Search for the cell housing the specified text and yield its (X, Y) center coordinate. 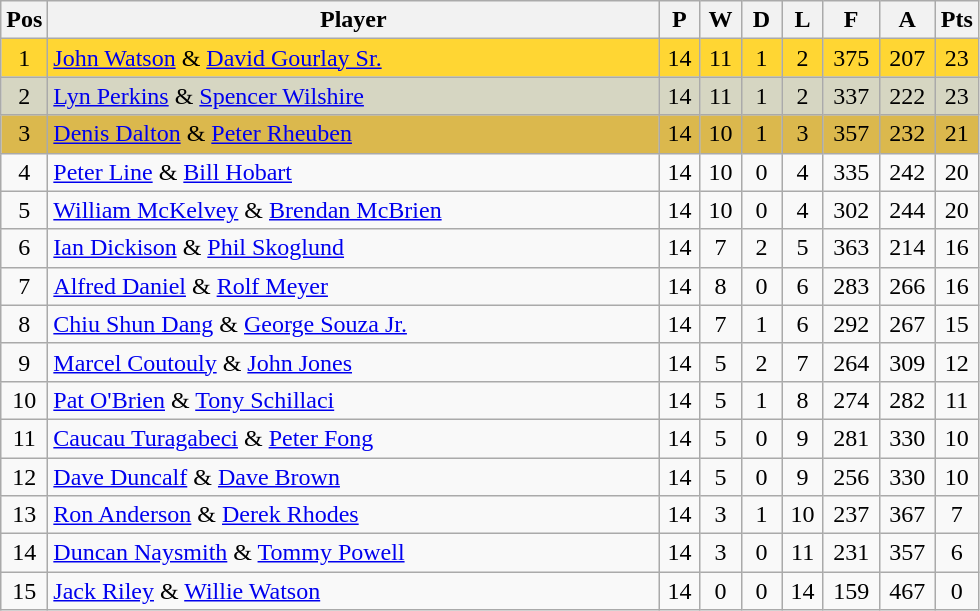
302 (851, 210)
Alfred Daniel & Rolf Meyer (354, 286)
467 (907, 591)
William McKelvey & Brendan McBrien (354, 210)
P (680, 20)
232 (907, 134)
Ian Dickison & Phil Skoglund (354, 248)
Pts (956, 20)
375 (851, 58)
Player (354, 20)
281 (851, 438)
283 (851, 286)
222 (907, 96)
292 (851, 324)
Dave Duncalf & Dave Brown (354, 477)
Jack Riley & Willie Watson (354, 591)
363 (851, 248)
D (762, 20)
267 (907, 324)
264 (851, 362)
F (851, 20)
Denis Dalton & Peter Rheuben (354, 134)
L (802, 20)
367 (907, 515)
Caucau Turagabeci & Peter Fong (354, 438)
Pos (24, 20)
Ron Anderson & Derek Rhodes (354, 515)
13 (24, 515)
John Watson & David Gourlay Sr. (354, 58)
21 (956, 134)
Chiu Shun Dang & George Souza Jr. (354, 324)
256 (851, 477)
W (720, 20)
237 (851, 515)
266 (907, 286)
Peter Line & Bill Hobart (354, 172)
207 (907, 58)
Pat O'Brien & Tony Schillaci (354, 400)
231 (851, 553)
Lyn Perkins & Spencer Wilshire (354, 96)
274 (851, 400)
214 (907, 248)
A (907, 20)
337 (851, 96)
244 (907, 210)
309 (907, 362)
282 (907, 400)
Duncan Naysmith & Tommy Powell (354, 553)
Marcel Coutouly & John Jones (354, 362)
242 (907, 172)
159 (851, 591)
335 (851, 172)
